Locate the cell with the specified text and output its [x, y] center coordinate. 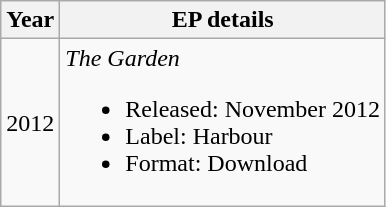
2012 [30, 122]
The GardenReleased: November 2012Label: HarbourFormat: Download [223, 122]
Year [30, 20]
EP details [223, 20]
